Locate the cell with the specified text and output its (x, y) center coordinate. 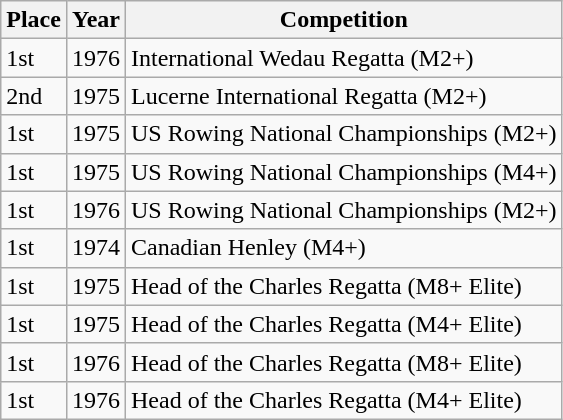
Canadian Henley (M4+) (344, 248)
International Wedau Regatta (M2+) (344, 58)
1974 (96, 248)
Lucerne International Regatta (M2+) (344, 96)
US Rowing National Championships (M4+) (344, 172)
Place (34, 20)
Year (96, 20)
2nd (34, 96)
Competition (344, 20)
